From the cell containing the given text, extract its center point as [X, Y] coordinate. 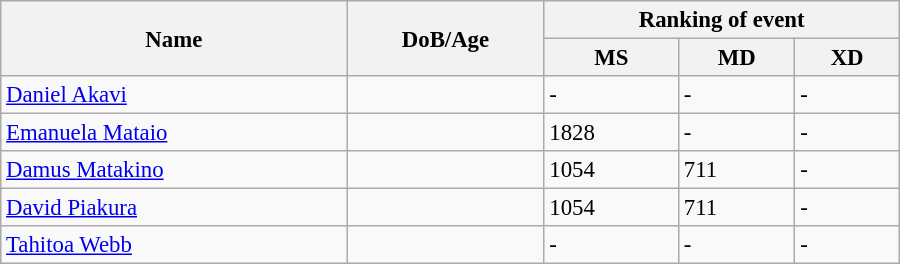
MS [612, 58]
Daniel Akavi [174, 95]
Tahitoa Webb [174, 245]
XD [847, 58]
MD [737, 58]
David Piakura [174, 208]
Name [174, 38]
Damus Matakino [174, 170]
DoB/Age [446, 38]
Emanuela Mataio [174, 133]
1828 [612, 133]
Ranking of event [722, 20]
